Return the [X, Y] coordinate for the center point of the cell that contains the specified text.  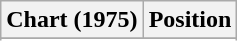
Position [190, 20]
Chart (1975) [72, 20]
